Extract the (X, Y) coordinate from the center of the cell holding the provided text.  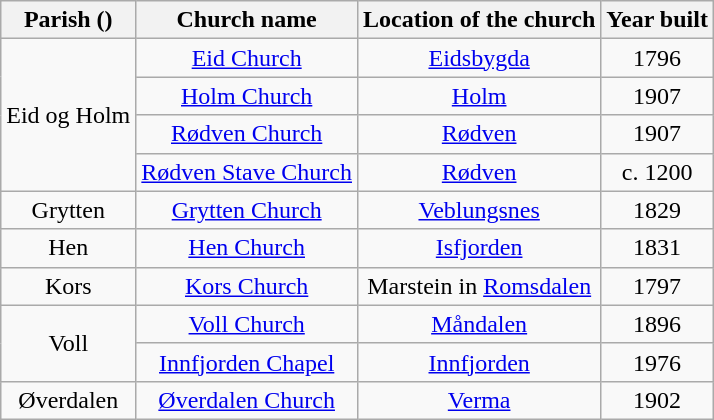
Parish () (68, 20)
Veblungsnes (480, 210)
Isfjorden (480, 248)
1829 (658, 210)
Grytten Church (247, 210)
1831 (658, 248)
Rødven Stave Church (247, 172)
Year built (658, 20)
Holm Church (247, 96)
Kors Church (247, 286)
1796 (658, 58)
Hen (68, 248)
Rødven Church (247, 134)
Marstein in Romsdalen (480, 286)
Eidsbygda (480, 58)
Innfjorden (480, 362)
1902 (658, 400)
Kors (68, 286)
Måndalen (480, 324)
Eid Church (247, 58)
1896 (658, 324)
Voll Church (247, 324)
Øverdalen Church (247, 400)
Church name (247, 20)
c. 1200 (658, 172)
Grytten (68, 210)
Verma (480, 400)
Eid og Holm (68, 115)
Holm (480, 96)
Innfjorden Chapel (247, 362)
Voll (68, 343)
Hen Church (247, 248)
Location of the church (480, 20)
1797 (658, 286)
1976 (658, 362)
Øverdalen (68, 400)
